Return the [x, y] coordinate for the center point of the cell that contains the specified text.  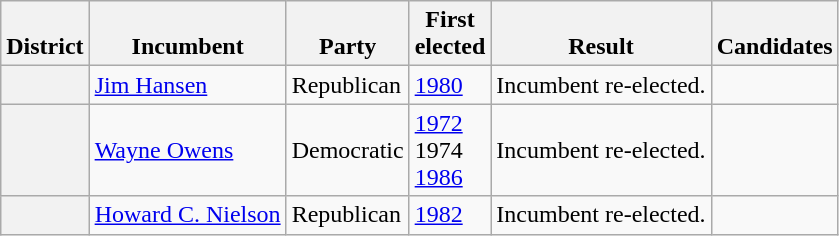
Candidates [774, 34]
Result [601, 34]
Wayne Owens [188, 150]
District [45, 34]
Firstelected [450, 34]
Jim Hansen [188, 85]
Incumbent [188, 34]
Howard C. Nielson [188, 215]
Party [348, 34]
1980 [450, 85]
19721974 1986 [450, 150]
1982 [450, 215]
Democratic [348, 150]
